Locate the cell with the specified text and output its (x, y) center coordinate. 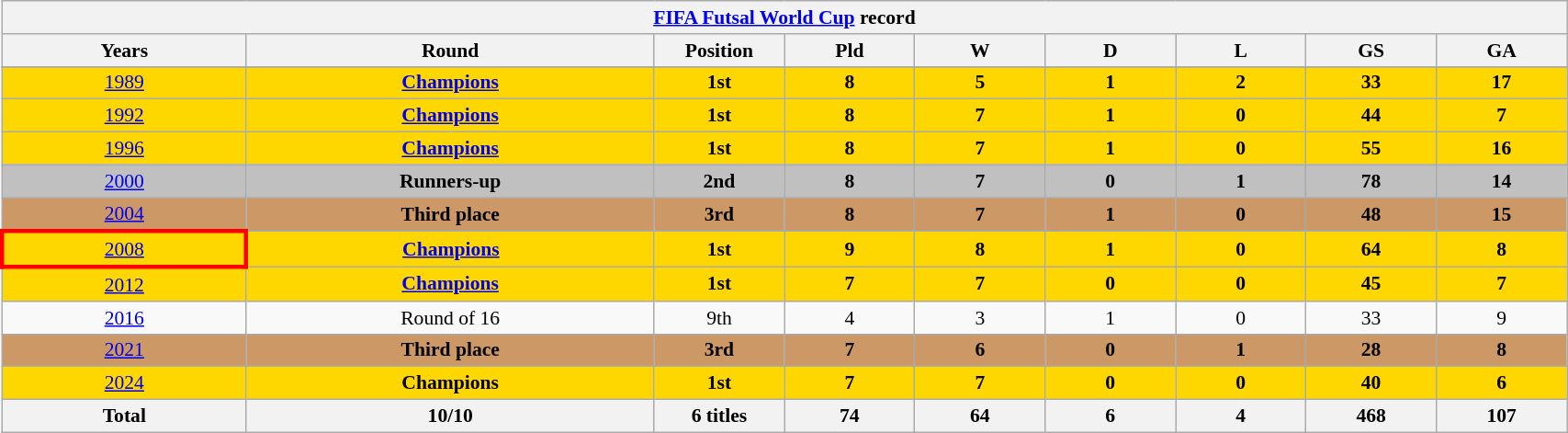
2021 (124, 350)
Position (719, 51)
74 (850, 416)
1996 (124, 149)
2016 (124, 318)
Round (450, 51)
45 (1371, 285)
5 (980, 83)
468 (1371, 416)
Runners-up (450, 181)
2000 (124, 181)
1992 (124, 116)
W (980, 51)
L (1241, 51)
10/10 (450, 416)
2 (1241, 83)
9th (719, 318)
48 (1371, 215)
2nd (719, 181)
GS (1371, 51)
14 (1502, 181)
6 titles (719, 416)
2012 (124, 285)
2008 (124, 250)
Round of 16 (450, 318)
107 (1502, 416)
GA (1502, 51)
2024 (124, 383)
D (1111, 51)
2004 (124, 215)
16 (1502, 149)
1989 (124, 83)
Total (124, 416)
78 (1371, 181)
Years (124, 51)
28 (1371, 350)
17 (1502, 83)
40 (1371, 383)
Pld (850, 51)
FIFA Futsal World Cup record (784, 17)
55 (1371, 149)
15 (1502, 215)
44 (1371, 116)
3 (980, 318)
